Search for the cell housing the specified text and yield its [x, y] center coordinate. 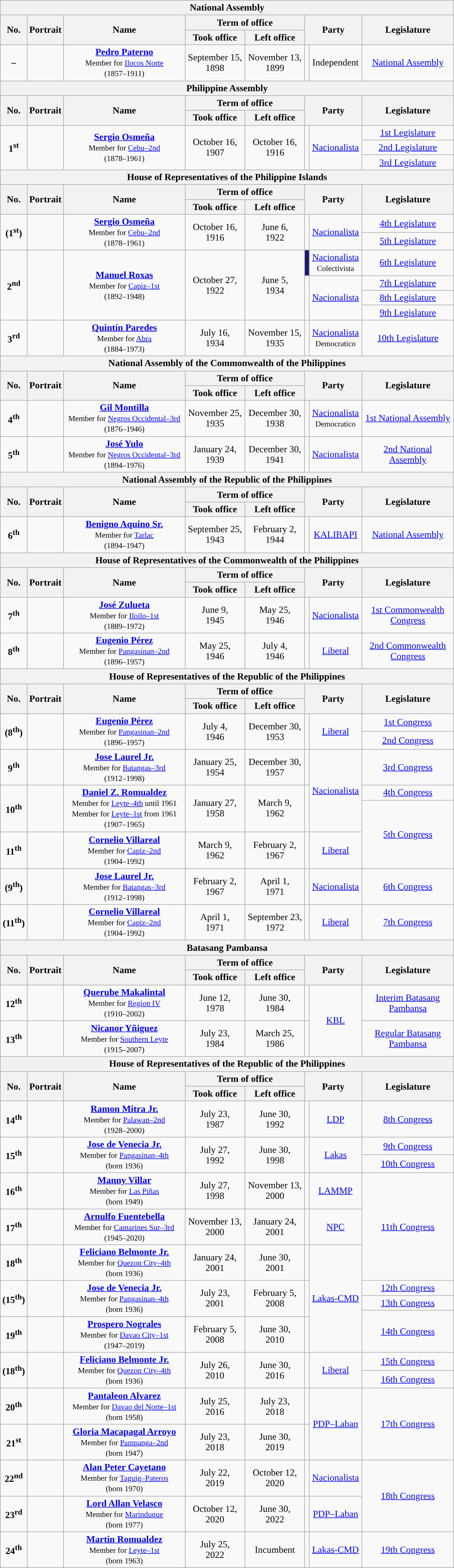
July 26,2010 [215, 1370]
9th Legislature [408, 313]
24th [14, 1550]
Interim Batasang Pambansa [408, 1003]
7th Congress [408, 922]
October 16,1907 [215, 147]
July 23,1984 [215, 1039]
National Assembly of the Republic of the Philippines [227, 480]
December 30,1953 [275, 731]
Manny VillarMember for Las Piñas(born 1949) [124, 1191]
December 30,1941 [275, 454]
June 30,2019 [275, 1442]
Gil MontillaMember for Negros Occidental–3rd(1876–1946) [124, 418]
November 15,1935 [275, 338]
March 25,1986 [275, 1039]
January 25,1954 [215, 767]
June 9,1945 [215, 615]
Quintín ParedesMember for Abra(1884–1973) [124, 338]
July 25,2016 [215, 1406]
13th Congress [408, 1303]
6th Legislature [408, 263]
June 6,1922 [275, 232]
June 30,2001 [275, 1263]
NacionalistaColectivista [335, 263]
12th Congress [408, 1288]
11th Congress [408, 1226]
June 30,2016 [275, 1370]
Regular Batasang Pambansa [408, 1039]
4th Congress [408, 793]
Prospero NogralesMember for Davao City–1st(1947–2019) [124, 1334]
3rd Congress [408, 767]
House of Representatives of the Philippine Islands [227, 177]
18th Congress [408, 1496]
9th Congress [408, 1146]
19th Congress [408, 1550]
June 30,2010 [275, 1334]
17th Congress [408, 1424]
10th Congress [408, 1164]
January 27,1958 [215, 809]
Manuel RoxasMember for Capiz–1st(1892–1948) [124, 285]
14th Congress [408, 1331]
Philippine Assembly [227, 88]
7th Legislature [408, 283]
1st Legislature [408, 133]
December 30,1957 [275, 767]
3rd Legislature [408, 162]
Pedro PaternoMember for Ilocos Norte(1857–1911) [124, 63]
June 30,1992 [275, 1119]
LDP [335, 1119]
Independent [335, 63]
Alan Peter CayetanoMember for Taguig–Pateros(born 1970) [124, 1478]
(18th) [14, 1370]
October 27,1922 [215, 285]
Martin RomualdezMember for Leyte–1st(born 1963) [124, 1550]
June 12,1978 [215, 1003]
11th [14, 850]
July 27,1992 [215, 1155]
Gloria Macapagal ArroyoMember for Pampanga–2nd(born 1947) [124, 1442]
September 15,1898 [215, 63]
Daniel Z. RomualdezMember for Leyte–4th until 1961Member for Leyte–1st from 1961(1907–1965) [124, 809]
18th [14, 1263]
December 30,1938 [275, 418]
House of Representatives of the Commonwealth of the Philippines [227, 560]
1st Congress [408, 722]
November 25,1935 [215, 418]
16th [14, 1191]
José YuloMember for Negros Occidental–3rd(1894–1976) [124, 454]
July 16,1934 [215, 338]
16th Congress [408, 1379]
1st [14, 147]
5th Congress [408, 834]
22nd [14, 1478]
(9th) [14, 887]
14th [14, 1119]
Benigno Aquino Sr.Member for Tarlac(1894–1947) [124, 534]
6th Congress [408, 887]
15th [14, 1155]
Lakas [335, 1155]
12th [14, 1003]
1st Commonwealth Congress [408, 615]
(15th) [14, 1299]
Arnulfo FuentebellaMember for Camarines Sur–3rd(1945–2020) [124, 1226]
June 30,1984 [275, 1003]
July 22,2019 [215, 1478]
4th [14, 418]
Ramon Mitra Jr.Member for Palawan–2nd(1928–2000) [124, 1119]
2nd Legislature [408, 147]
8th Congress [408, 1119]
January 24,1939 [215, 454]
15th Congress [408, 1361]
2nd National Assembly [408, 454]
2nd Congress [408, 740]
6th [14, 534]
5th [14, 454]
Incumbent [275, 1550]
21st [14, 1442]
5th Legislature [408, 241]
Querube MakalintalMember for Region IV(1910–2002) [124, 1003]
September 23,1972 [275, 922]
June 30,1998 [275, 1155]
13th [14, 1039]
7th [14, 615]
8th [14, 651]
3rd [14, 338]
23rd [14, 1514]
Nicanor YñiguezMember for Southern Leyte(1915–2007) [124, 1039]
9th [14, 767]
February 2,1944 [275, 534]
November 13,1899 [275, 63]
June 5,1934 [275, 285]
4th Legislature [408, 223]
(1st) [14, 232]
(8th) [14, 731]
2nd Commonwealth Congress [408, 651]
June 30,2022 [275, 1514]
20th [14, 1406]
19th [14, 1334]
July 27,1998 [215, 1191]
8th Legislature [408, 298]
National Assembly of the Commonwealth of the Philippines [227, 363]
17th [14, 1226]
10th Legislature [408, 338]
2nd [14, 285]
Lord Allan VelascoMember for Marinduque(born 1977) [124, 1514]
July 25,2022 [215, 1550]
LAMMP [335, 1191]
July 23,1987 [215, 1119]
1st National Assembly [408, 418]
September 25,1943 [215, 534]
July 23,2001 [215, 1299]
José ZuluetaMember for Iloilo–1st(1889–1972) [124, 615]
KALIBAPI [335, 534]
– [14, 63]
KBL [335, 1021]
NPC [335, 1226]
Batasang Pambansa [227, 948]
(11th) [14, 922]
10th [14, 809]
Pantaleon AlvarezMember for Davao del Norte–1st(born 1958) [124, 1406]
